Return (X, Y) of the center of cell containing provided text 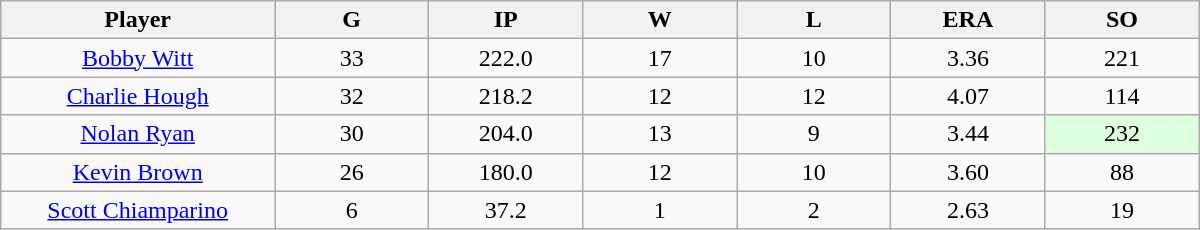
L (814, 20)
218.2 (506, 96)
19 (1122, 210)
114 (1122, 96)
26 (352, 172)
17 (660, 58)
IP (506, 20)
4.07 (968, 96)
3.60 (968, 172)
221 (1122, 58)
88 (1122, 172)
180.0 (506, 172)
Charlie Hough (138, 96)
SO (1122, 20)
Nolan Ryan (138, 134)
3.36 (968, 58)
2.63 (968, 210)
30 (352, 134)
33 (352, 58)
W (660, 20)
204.0 (506, 134)
6 (352, 210)
Scott Chiamparino (138, 210)
Player (138, 20)
37.2 (506, 210)
1 (660, 210)
Kevin Brown (138, 172)
2 (814, 210)
G (352, 20)
32 (352, 96)
3.44 (968, 134)
13 (660, 134)
ERA (968, 20)
9 (814, 134)
222.0 (506, 58)
232 (1122, 134)
Bobby Witt (138, 58)
